Pinpoint the cell where the given text exists, returning its [X, Y] midpoint coordinate. 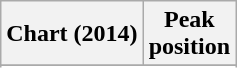
Chart (2014) [72, 34]
Peakposition [189, 34]
